Pinpoint the cell where the given text exists, returning its [X, Y] midpoint coordinate. 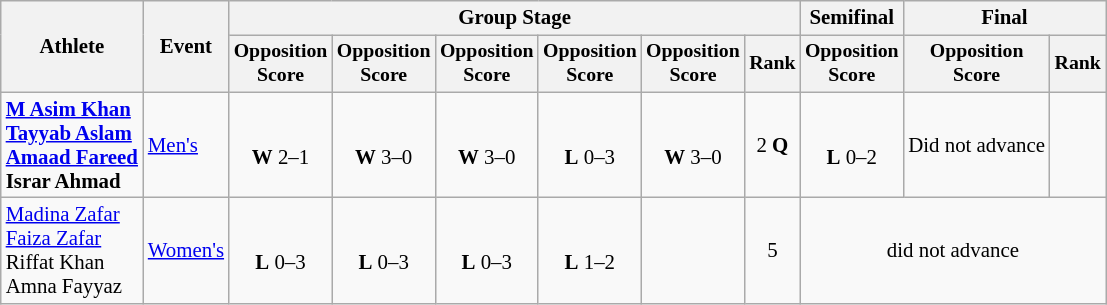
did not advance [952, 251]
L 1–2 [590, 251]
Women's [186, 251]
Semifinal [852, 18]
M Asim KhanTayyab AslamAmaad FareedIsrar Ahmad [72, 145]
Did not advance [976, 145]
W 2–1 [280, 145]
Athlete [72, 46]
Group Stage [514, 18]
Final [1004, 18]
2 Q [772, 145]
5 [772, 251]
L 0–2 [852, 145]
Men's [186, 145]
Madina ZafarFaiza ZafarRiffat KhanAmna Fayyaz [72, 251]
Event [186, 46]
